Return [x, y] of the center of cell containing provided text 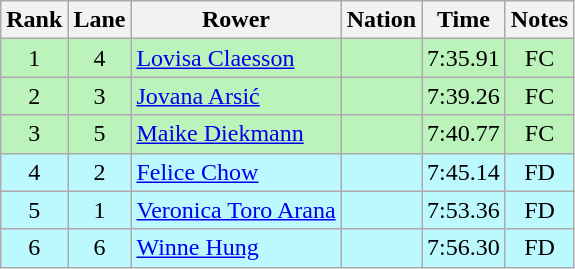
Winne Hung [236, 248]
Time [464, 20]
7:45.14 [464, 172]
7:39.26 [464, 96]
Rank [34, 20]
Maike Diekmann [236, 134]
7:56.30 [464, 248]
Nation [381, 20]
Lovisa Claesson [236, 58]
7:35.91 [464, 58]
Lane [100, 20]
Felice Chow [236, 172]
7:53.36 [464, 210]
7:40.77 [464, 134]
Veronica Toro Arana [236, 210]
Notes [539, 20]
Rower [236, 20]
Jovana Arsić [236, 96]
